Provide the [x, y] coordinate of the cell's center where the given text is located.  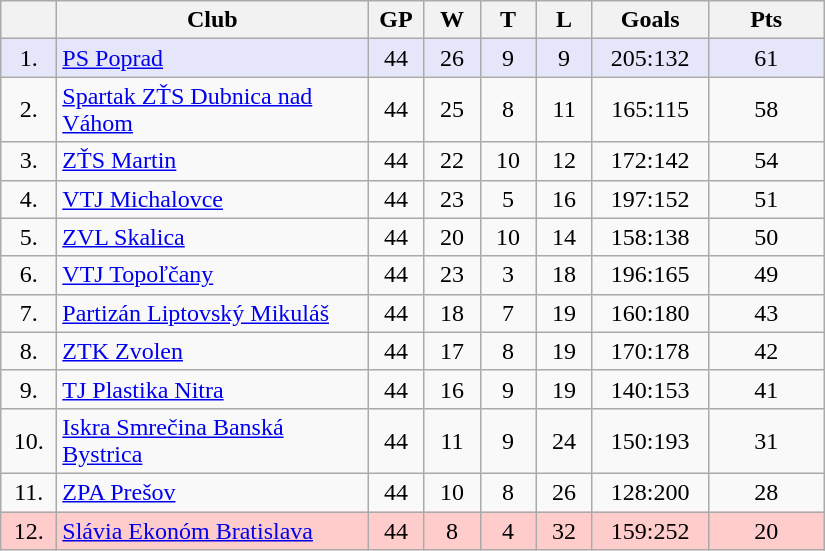
7 [508, 313]
L [564, 20]
8. [29, 351]
160:180 [650, 313]
TJ Plastika Nitra [212, 389]
197:152 [650, 199]
28 [766, 492]
128:200 [650, 492]
196:165 [650, 275]
24 [564, 440]
4. [29, 199]
10. [29, 440]
42 [766, 351]
Partizán Liptovský Mikuláš [212, 313]
31 [766, 440]
Pts [766, 20]
11. [29, 492]
ZPA Prešov [212, 492]
Goals [650, 20]
Spartak ZŤS Dubnica nad Váhom [212, 110]
61 [766, 58]
PS Poprad [212, 58]
6. [29, 275]
140:153 [650, 389]
159:252 [650, 531]
49 [766, 275]
VTJ Topoľčany [212, 275]
12. [29, 531]
5 [508, 199]
5. [29, 237]
165:115 [650, 110]
Club [212, 20]
4 [508, 531]
25 [452, 110]
22 [452, 161]
ZTK Zvolen [212, 351]
172:142 [650, 161]
12 [564, 161]
14 [564, 237]
51 [766, 199]
T [508, 20]
GP [396, 20]
9. [29, 389]
3 [508, 275]
150:193 [650, 440]
158:138 [650, 237]
W [452, 20]
32 [564, 531]
7. [29, 313]
170:178 [650, 351]
41 [766, 389]
ZVL Skalica [212, 237]
1. [29, 58]
2. [29, 110]
54 [766, 161]
43 [766, 313]
3. [29, 161]
VTJ Michalovce [212, 199]
58 [766, 110]
50 [766, 237]
Iskra Smrečina Banská Bystrica [212, 440]
17 [452, 351]
ZŤS Martin [212, 161]
205:132 [650, 58]
Slávia Ekonóm Bratislava [212, 531]
